For the text-containing cell, return its midpoint in [x, y] coordinate format. 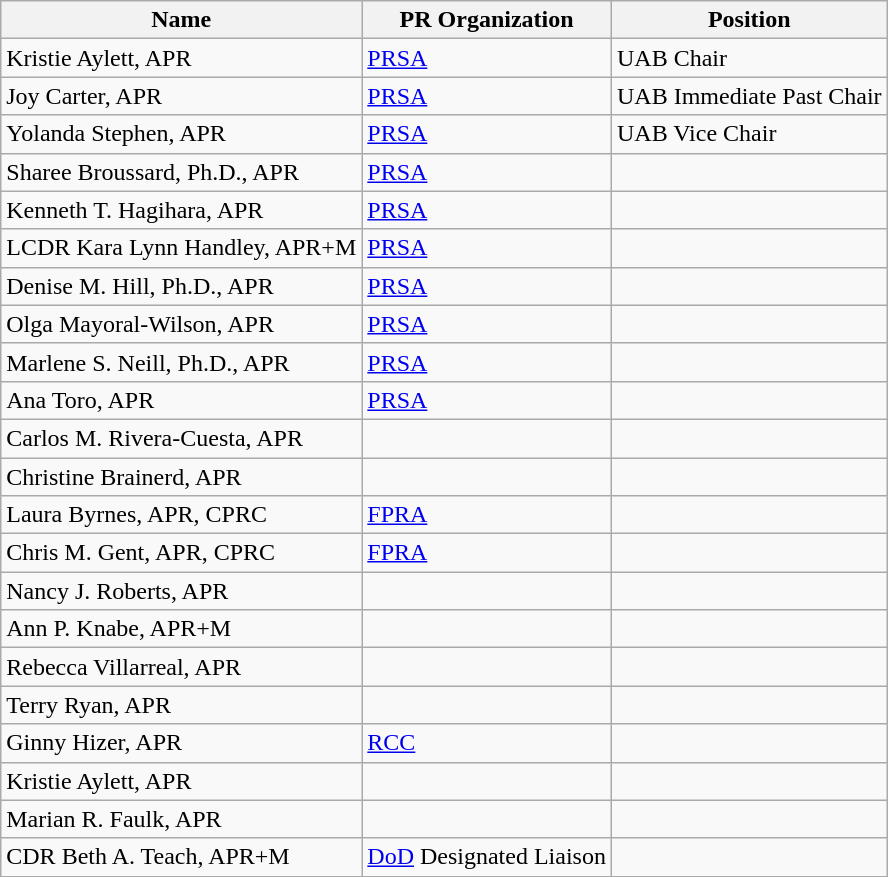
Sharee Broussard, Ph.D., APR [182, 172]
Denise M. Hill, Ph.D., APR [182, 286]
Olga Mayoral-Wilson, APR [182, 324]
Laura Byrnes, APR, CPRC [182, 515]
Ginny Hizer, APR [182, 743]
Marian R. Faulk, APR [182, 819]
Nancy J. Roberts, APR [182, 591]
UAB Immediate Past Chair [749, 96]
Position [749, 20]
UAB Vice Chair [749, 134]
Ann P. Knabe, APR+M [182, 629]
Rebecca Villarreal, APR [182, 667]
Ana Toro, APR [182, 400]
RCC [487, 743]
Chris M. Gent, APR, CPRC [182, 553]
Name [182, 20]
Christine Brainerd, APR [182, 477]
CDR Beth A. Teach, APR+M [182, 857]
Carlos M. Rivera-Cuesta, APR [182, 438]
DoD Designated Liaison [487, 857]
Marlene S. Neill, Ph.D., APR [182, 362]
Joy Carter, APR [182, 96]
Terry Ryan, APR [182, 705]
PR Organization [487, 20]
LCDR Kara Lynn Handley, APR+M [182, 248]
UAB Chair [749, 58]
Yolanda Stephen, APR [182, 134]
Kenneth T. Hagihara, APR [182, 210]
